Return the [X, Y] coordinate for the center point of the cell that contains the specified text.  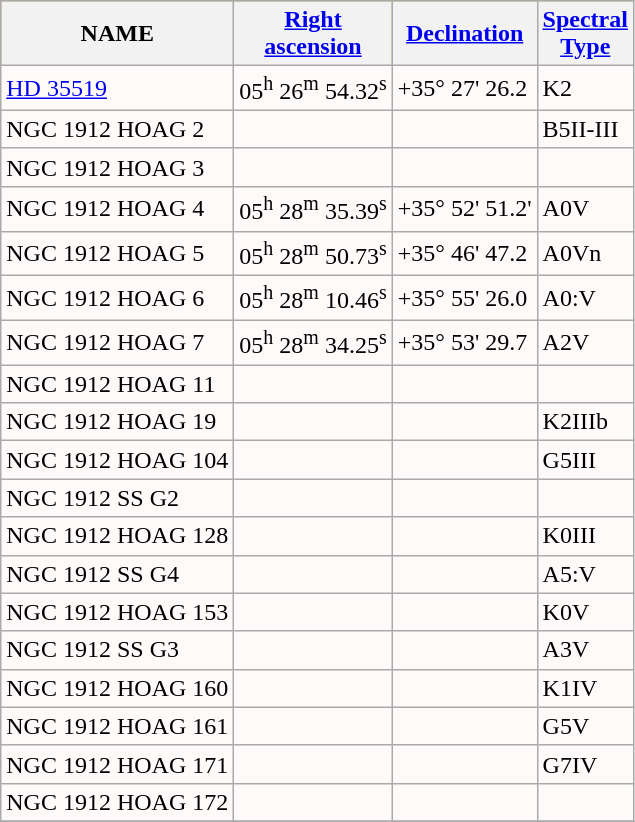
NGC 1912 HOAG 3 [118, 167]
NGC 1912 HOAG 5 [118, 254]
B5II-III [585, 129]
05h 28m 50.73s [313, 254]
G5V [585, 726]
NGC 1912 HOAG 153 [118, 612]
05h 26m 54.32s [313, 88]
A2V [585, 342]
K0III [585, 536]
NGC 1912 HOAG 7 [118, 342]
Rightascension [313, 34]
NGC 1912 SS G2 [118, 498]
05h 28m 35.39s [313, 208]
A5:V [585, 574]
NGC 1912 HOAG 104 [118, 460]
K2 [585, 88]
A3V [585, 650]
+35° 53' 29.7 [464, 342]
+35° 55' 26.0 [464, 298]
NGC 1912 HOAG 160 [118, 688]
NGC 1912 HOAG 161 [118, 726]
A0:V [585, 298]
HD 35519 [118, 88]
NGC 1912 SS G4 [118, 574]
G7IV [585, 764]
NGC 1912 SS G3 [118, 650]
A0V [585, 208]
NAME [118, 34]
NGC 1912 HOAG 4 [118, 208]
NGC 1912 HOAG 6 [118, 298]
NGC 1912 HOAG 2 [118, 129]
K1IV [585, 688]
K2IIIb [585, 422]
NGC 1912 HOAG 11 [118, 384]
Declination [464, 34]
+35° 46' 47.2 [464, 254]
NGC 1912 HOAG 19 [118, 422]
05h 28m 34.25s [313, 342]
+35° 52' 51.2' [464, 208]
SpectralType [585, 34]
NGC 1912 HOAG 172 [118, 802]
+35° 27' 26.2 [464, 88]
05h 28m 10.46s [313, 298]
K0V [585, 612]
NGC 1912 HOAG 171 [118, 764]
G5III [585, 460]
A0Vn [585, 254]
NGC 1912 HOAG 128 [118, 536]
